Output the (X, Y) coordinate of the center of the cell containing the given text.  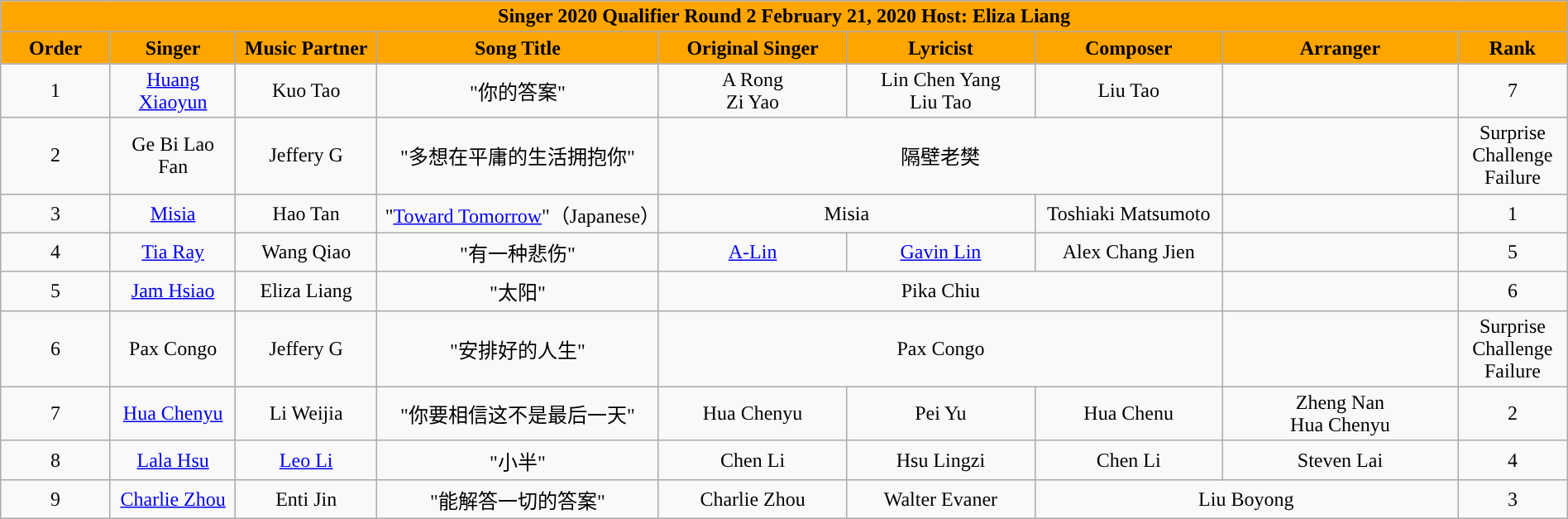
Liu Boyong (1245, 498)
Liu Tao (1128, 91)
Singer (173, 48)
"能解答一切的答案" (518, 498)
Music Partner (306, 48)
Hsu Lingzi (941, 460)
Arranger (1340, 48)
Singer 2020 Qualifier Round 2 February 21, 2020 Host: Eliza Liang (784, 17)
Original Singer (753, 48)
Zheng NanHua Chenyu (1340, 414)
Li Weijia (306, 414)
Jam Hsiao (173, 291)
Order (56, 48)
Pei Yu (941, 414)
"有一种悲伤" (518, 252)
Lala Hsu (173, 460)
Walter Evaner (941, 498)
"安排好的人生" (518, 348)
"Toward Tomorrow"（Japanese） (518, 214)
8 (56, 460)
A RongZi Yao (753, 91)
Composer (1128, 48)
Hao Tan (306, 214)
Kuo Tao (306, 91)
Pika Chiu (940, 291)
Ge Bi Lao Fan (173, 156)
"你的答案" (518, 91)
Toshiaki Matsumoto (1128, 214)
9 (56, 498)
"太阳" (518, 291)
Gavin Lin (941, 252)
Hua Chenu (1128, 414)
Leo Li (306, 460)
Steven Lai (1340, 460)
Lyricist (941, 48)
Wang Qiao (306, 252)
Enti Jin (306, 498)
隔壁老樊 (940, 156)
A-Lin (753, 252)
Song Title (518, 48)
"你要相信这不是最后一天" (518, 414)
Rank (1513, 48)
"小半" (518, 460)
Eliza Liang (306, 291)
Tia Ray (173, 252)
Lin Chen YangLiu Tao (941, 91)
"多想在平庸的生活拥抱你" (518, 156)
Alex Chang Jien (1128, 252)
Huang Xiaoyun (173, 91)
